Output the [X, Y] coordinate of the center of the cell containing the given text.  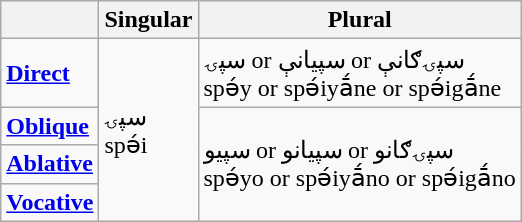
Singular [148, 20]
Plural [360, 20]
Oblique [50, 126]
سپۍspə́i [148, 130]
سپیو or سپیانو or سپۍګانوspə́yo or spə́iyā́no or spə́igā́no [360, 164]
Direct [50, 73]
Ablative [50, 164]
Vocative [50, 202]
سپۍ or سپیانې or سپۍګانېspə́y or spə́iyā́ne or spə́igā́ne [360, 73]
